For the text-containing cell, return its midpoint in (X, Y) coordinate format. 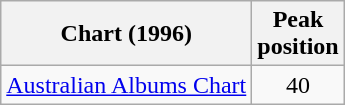
Australian Albums Chart (126, 85)
40 (298, 85)
Peakposition (298, 34)
Chart (1996) (126, 34)
